Locate the cell with the specified text and output its [x, y] center coordinate. 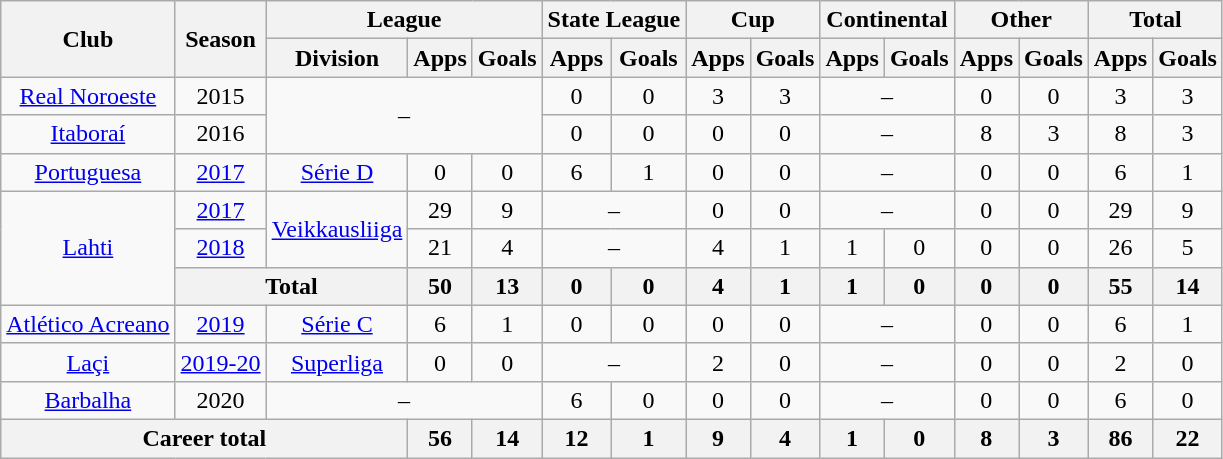
Division [337, 58]
2016 [220, 134]
2018 [220, 248]
86 [1120, 438]
Portuguesa [88, 172]
Veikkausliiga [337, 229]
21 [440, 248]
Laçi [88, 362]
Real Noroeste [88, 96]
2015 [220, 96]
Cup [753, 20]
Other [1021, 20]
2020 [220, 400]
Career total [204, 438]
5 [1188, 248]
Club [88, 39]
Season [220, 39]
Atlético Acreano [88, 324]
13 [507, 286]
League [404, 20]
Série D [337, 172]
22 [1188, 438]
12 [576, 438]
2019 [220, 324]
Série C [337, 324]
50 [440, 286]
Superliga [337, 362]
Barbalha [88, 400]
26 [1120, 248]
State League [614, 20]
Continental [887, 20]
2019-20 [220, 362]
56 [440, 438]
55 [1120, 286]
Itaboraí [88, 134]
Lahti [88, 248]
